Pinpoint the cell where the given text exists, returning its [x, y] midpoint coordinate. 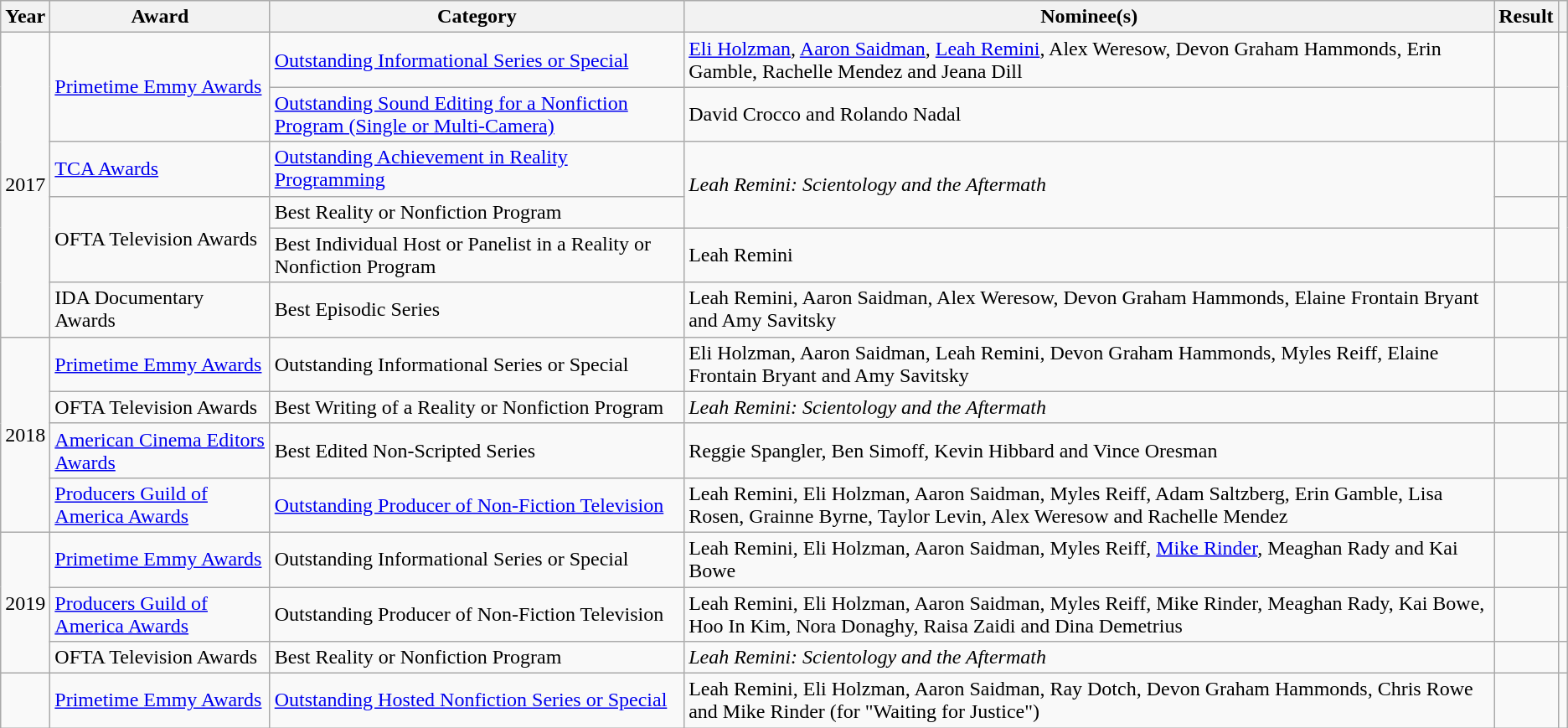
Reggie Spangler, Ben Simoff, Kevin Hibbard and Vince Oresman [1089, 451]
Leah Remini, Eli Holzman, Aaron Saidman, Myles Reiff, Mike Rinder, Meaghan Rady, Kai Bowe, Hoo In Kim, Nora Donaghy, Raisa Zaidi and Dina Demetrius [1089, 613]
Best Edited Non-Scripted Series [477, 451]
Eli Holzman, Aaron Saidman, Leah Remini, Alex Weresow, Devon Graham Hammonds, Erin Gamble, Rachelle Mendez and Jeana Dill [1089, 60]
Year [25, 17]
Outstanding Hosted Nonfiction Series or Special [477, 700]
Leah Remini, Eli Holzman, Aaron Saidman, Ray Dotch, Devon Graham Hammonds, Chris Rowe and Mike Rinder (for "Waiting for Justice") [1089, 700]
Outstanding Achievement in Reality Programming [477, 169]
IDA Documentary Awards [160, 310]
2019 [25, 602]
Leah Remini, Eli Holzman, Aaron Saidman, Myles Reiff, Mike Rinder, Meaghan Rady and Kai Bowe [1089, 560]
2017 [25, 184]
Best Individual Host or Panelist in a Reality or Nonfiction Program [477, 255]
Result [1526, 17]
Leah Remini [1089, 255]
Outstanding Sound Editing for a Nonfiction Program (Single or Multi-Camera) [477, 114]
Best Episodic Series [477, 310]
TCA Awards [160, 169]
Category [477, 17]
2018 [25, 434]
Nominee(s) [1089, 17]
Eli Holzman, Aaron Saidman, Leah Remini, Devon Graham Hammonds, Myles Reiff, Elaine Frontain Bryant and Amy Savitsky [1089, 364]
Best Writing of a Reality or Nonfiction Program [477, 407]
David Crocco and Rolando Nadal [1089, 114]
American Cinema Editors Awards [160, 451]
Leah Remini, Aaron Saidman, Alex Weresow, Devon Graham Hammonds, Elaine Frontain Bryant and Amy Savitsky [1089, 310]
Award [160, 17]
